Locate the cell with the specified text and output its [x, y] center coordinate. 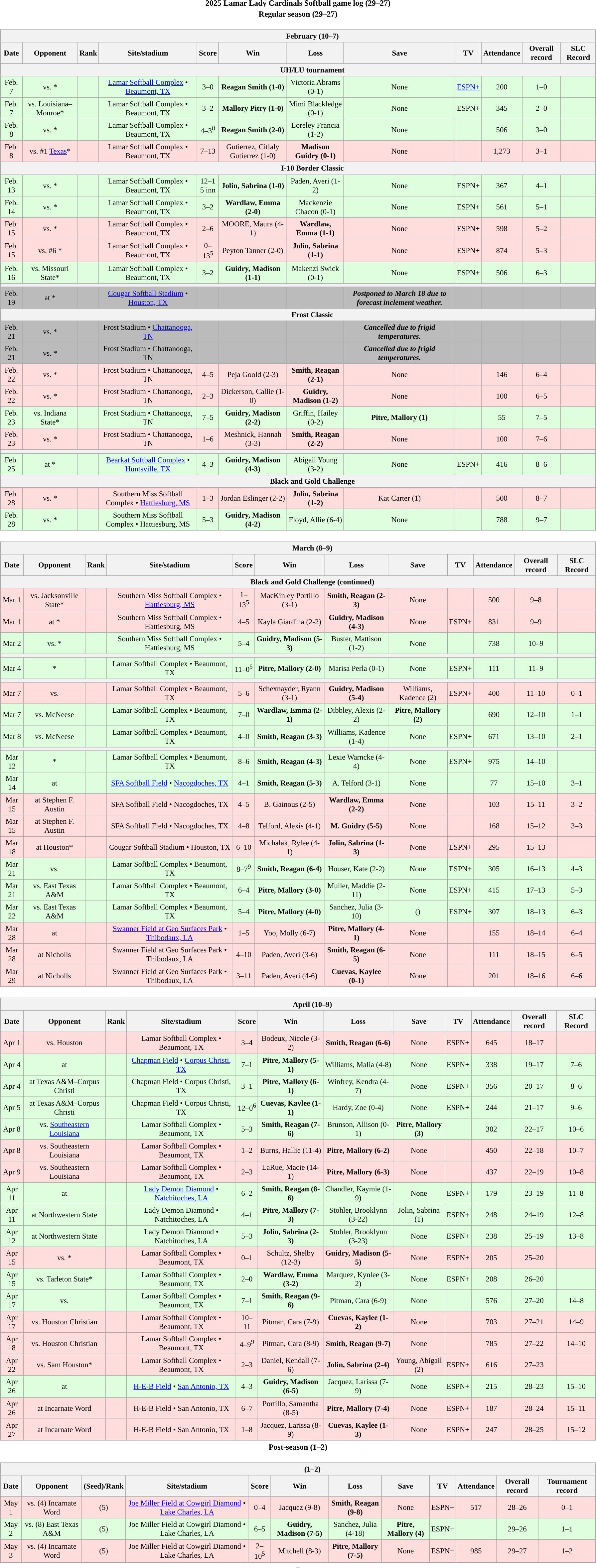
200 [502, 87]
Pitre, Mallory (7-4) [358, 1408]
27–21 [534, 1322]
vs. (8) East Texas A&M [52, 1528]
616 [492, 1365]
Jacquez (9-8) [299, 1507]
3–11 [243, 976]
14–8 [576, 1300]
690 [494, 715]
vs. Louisiana–Monroe* [50, 108]
Paden, Averi (4-6) [289, 976]
238 [492, 1236]
Cuevas, Kaylee (1-2) [358, 1322]
vs. Sam Houston* [65, 1365]
Pitre, Mallory (2) [418, 715]
Smith, Reagan (6-5) [356, 955]
77 [494, 783]
874 [502, 251]
Smith, Reagan (5-3) [289, 783]
May 3 [11, 1551]
Jolin, Sabrina (1) [419, 1215]
168 [494, 826]
Pitre, Mallory (6-1) [291, 1086]
Victoria Abrams (0-1) [315, 87]
Mar 4 [12, 668]
561 [502, 207]
vs. Tarleton State* [65, 1279]
9–7 [541, 519]
Guidry, Madison (7-5) [299, 1528]
10–9 [536, 644]
Guidry, Madison (6-5) [291, 1386]
Smith, Reagan (9-7) [358, 1344]
Jordan Eslinger (2-2) [253, 498]
248 [492, 1215]
18–14 [536, 933]
103 [494, 804]
788 [502, 519]
Kayla Giardina (2-2) [289, 622]
7–0 [243, 715]
9–9 [536, 622]
345 [502, 108]
Cuevas, Kaylee (1-1) [291, 1108]
Cuevas, Kaylee (0-1) [356, 976]
10–11 [247, 1322]
Mar 14 [12, 783]
Hardy, Zoe (0-4) [358, 1108]
1–3 [208, 498]
19–17 [534, 1064]
Burns, Hallie (11-4) [291, 1150]
Pitre, Mallory (4-1) [356, 933]
Abigail Young (3-2) [315, 464]
Feb. 14 [11, 207]
6–10 [243, 847]
Makenzi Swick (0-1) [315, 273]
Pitre, Mallory (4) [406, 1528]
9–6 [576, 1108]
Reagan Smith (1-0) [253, 87]
Apr 22 [12, 1365]
8–7 [541, 498]
1–6 [208, 439]
22–18 [534, 1150]
415 [494, 890]
Mallory Pitry (1-0) [253, 108]
Smith, Reagan (9-6) [291, 1300]
Apr 12 [12, 1236]
Guidry, Madison (2-2) [253, 418]
247 [492, 1429]
Guidry, Madison (5-5) [358, 1258]
vs. Jacksonville State* [55, 600]
I-10 Border Classic [298, 168]
5–2 [541, 228]
LaRue, Macie (14-1) [291, 1171]
1,273 [502, 152]
645 [492, 1043]
416 [502, 464]
1–8 [247, 1429]
Meshnick, Hannah (3-3) [253, 439]
Paden, Averi (3-6) [289, 955]
367 [502, 185]
Houser, Kate (2-2) [356, 869]
Pitman, Cara (7-9) [291, 1322]
785 [492, 1344]
3–3 [577, 826]
24–19 [534, 1215]
29–26 [517, 1528]
Stohler, Brooklynn (3-23) [358, 1236]
4–10 [243, 955]
295 [494, 847]
March (8–9) [298, 548]
208 [492, 1279]
12–8 [576, 1215]
55 [502, 418]
7–13 [208, 152]
Smith, Reagan (7-6) [291, 1129]
Frost Classic [298, 315]
Guidry, Madison (5-3) [289, 644]
437 [492, 1171]
4–38 [208, 130]
Mar 18 [12, 847]
187 [492, 1408]
Gutierrez, Citlaly Gutierrez (1-0) [253, 152]
244 [492, 1108]
28–26 [517, 1507]
Tournament record [567, 1486]
Schexnayder, Ryann (3-1) [289, 693]
6–7 [247, 1408]
Pitman, Cara (6-9) [358, 1300]
Pitre, Mallory (6-3) [358, 1171]
() [418, 911]
Pitre, Mallory (5-1) [291, 1064]
Cuevas, Kaylee (1-3) [358, 1429]
Jolin, Sabrina (1-1) [315, 251]
25–20 [534, 1258]
1–135 [243, 600]
3–4 [247, 1043]
703 [492, 1322]
Sanchez, Julia (4-18) [355, 1528]
27–20 [534, 1300]
Bodeux, Nicole (3-2) [291, 1043]
Apr 9 [12, 1171]
Smith, Reagan (4-3) [289, 761]
146 [502, 375]
4–0 [243, 736]
Dickerson, Callie (1-0) [253, 396]
4–99 [247, 1344]
Mimi Blackledge (0-1) [315, 108]
MOORE, Maura (4-1) [253, 228]
Smith, Reagan (2-3) [356, 600]
2–1 [577, 736]
Smith, Reagan (3-3) [289, 736]
29–27 [517, 1551]
Portillo, Samantha (8-5) [291, 1408]
vs. Missouri State* [50, 273]
Pitre, Mallory (3) [419, 1129]
Feb. 19 [11, 298]
10–7 [576, 1150]
16–13 [536, 869]
17–13 [536, 890]
Dibbley, Alexis (2-2) [356, 715]
Pitre, Mallory (3-0) [289, 890]
338 [492, 1064]
671 [494, 736]
Daniel, Kendall (7-6) [291, 1365]
Winfrey, Kendra (4-7) [358, 1086]
Smith, Reagan (9-8) [355, 1507]
25–19 [534, 1236]
12–06 [247, 1108]
B. Gainous (2-5) [289, 804]
A. Telford (3-1) [356, 783]
400 [494, 693]
23–19 [534, 1193]
Pitre, Mallory (4-0) [289, 911]
18–16 [536, 976]
307 [494, 911]
6–2 [247, 1193]
11–8 [576, 1193]
Pitre, Mallory (2-0) [289, 668]
(1–2) [298, 1469]
598 [502, 228]
215 [492, 1386]
5–6 [243, 693]
Peja Goold (2-3) [253, 375]
February (10–7) [298, 36]
18–15 [536, 955]
Telford, Alexis (4-1) [289, 826]
Jacquez, Larissa (7-9) [358, 1386]
Guidry, Madison (1-1) [253, 273]
Pitre, Mallory (7-5) [355, 1551]
Wardlaw, Emma (2-2) [356, 804]
Marisa Perla (0-1) [356, 668]
M. Guidry (5-5) [356, 826]
May 1 [11, 1507]
Yoo, Molly (6-7) [289, 933]
Loreley Francia (1-2) [315, 130]
vs. #1 Texas* [50, 152]
13–10 [536, 736]
vs. Houston [65, 1043]
Griffin, Hailey (0-2) [315, 418]
Brunson, Allison (0-1) [358, 1129]
985 [476, 1551]
26–20 [534, 1279]
11–10 [536, 693]
Pitman, Cara (8-9) [291, 1344]
at Houston* [55, 847]
8–79 [243, 869]
Smith, Reagan (2-1) [315, 375]
Williams, Kadence (1-4) [356, 736]
Buster, Mattison (1-2) [356, 644]
Smith, Reagan (6-6) [358, 1043]
576 [492, 1300]
Jacquez, Larissa (8-9) [291, 1429]
302 [492, 1129]
27–22 [534, 1344]
Black and Gold Challenge [298, 481]
April (10–9) [298, 1005]
Chandler, Kaymie (1-9) [358, 1193]
Kat Carter (1) [400, 498]
1–5 [243, 933]
11–05 [243, 668]
28–25 [534, 1429]
155 [494, 933]
Mitchell (8-3) [299, 1551]
2–6 [208, 228]
205 [492, 1258]
Marquez, Kynlee (3-2) [358, 1279]
2–105 [259, 1551]
10–6 [576, 1129]
517 [476, 1507]
201 [494, 976]
28–23 [534, 1386]
21–17 [534, 1108]
Feb. 25 [11, 464]
Young, Abigail (2) [419, 1365]
Jolin, Sabrina (1-2) [315, 498]
Apr 18 [12, 1344]
Smith, Reagan (8-6) [291, 1193]
Mar 22 [12, 911]
9–8 [536, 600]
Sanchez, Julia (3-10) [356, 911]
27–23 [534, 1365]
22–19 [534, 1171]
Bearkat Softball Complex • Huntsville, TX [148, 464]
Apr 1 [12, 1043]
356 [492, 1086]
May 2 [11, 1528]
Pitre, Mallory (6-2) [358, 1150]
Mar 8 [12, 736]
Reagan Smith (2-0) [253, 130]
Floyd, Allie (6-4) [315, 519]
Wardlaw, Emma (2-1) [289, 715]
UH/LU tournament [298, 70]
Postponed to March 18 due to forecast inclement weather. [400, 298]
6–6 [577, 976]
28–24 [534, 1408]
Stohler, Brooklynn (3-22) [358, 1215]
Wardlaw, Emma (3-2) [291, 1279]
MacKinley Portillo (3-1) [289, 600]
Guidry, Madison (5-4) [356, 693]
Michalak, Rylee (4-1) [289, 847]
14–9 [576, 1322]
Guidry, Madison (4-2) [253, 519]
Feb. 16 [11, 273]
22–17 [534, 1129]
Mar 2 [12, 644]
Williams, Malia (4-8) [358, 1064]
4–8 [243, 826]
Smith, Reagan (2-2) [315, 439]
5–1 [541, 207]
10–8 [576, 1171]
Black and Gold Challenge (continued) [298, 582]
Jolin, Sabrina (2-4) [358, 1365]
vs. #6 * [50, 251]
Wardlaw, Emma (2-0) [253, 207]
0–135 [208, 251]
305 [494, 869]
Paden, Averi (1-2) [315, 185]
11–9 [536, 668]
Smith, Reagan (6-4) [289, 869]
Wardlaw, Emma (1-1) [315, 228]
Peyton Tanner (2-0) [253, 251]
Mar 29 [12, 976]
Williams, Kadence (2) [418, 693]
Pitre, Mallory (1) [400, 418]
12–10 [536, 715]
15–13 [536, 847]
13–8 [576, 1236]
975 [494, 761]
0–4 [259, 1507]
Pitre, Mallory (7-3) [291, 1215]
Apr 5 [12, 1108]
831 [494, 622]
Mar 12 [12, 761]
179 [492, 1193]
vs. Indiana State* [50, 418]
1–0 [541, 87]
Madison Guidry (0-1) [315, 152]
Schultz, Shelby (12-3) [291, 1258]
Apr 27 [12, 1429]
Jolin, Sabrina (1-3) [356, 847]
18–17 [534, 1043]
20–17 [534, 1086]
18–13 [536, 911]
12–15 inn [208, 185]
(Seed)/Rank [104, 1486]
Guidry, Madison (1-2) [315, 396]
450 [492, 1150]
738 [494, 644]
Lexie Warncke (4-4) [356, 761]
Muller, Maddie (2-11) [356, 890]
Feb. 13 [11, 185]
Mackenzie Chacon (0-1) [315, 207]
Jolin, Sabrina (2-3) [291, 1236]
Jolin, Sabrina (1-0) [253, 185]
